Find where the given text appears and provide that cell's center as (X, Y) coordinate. 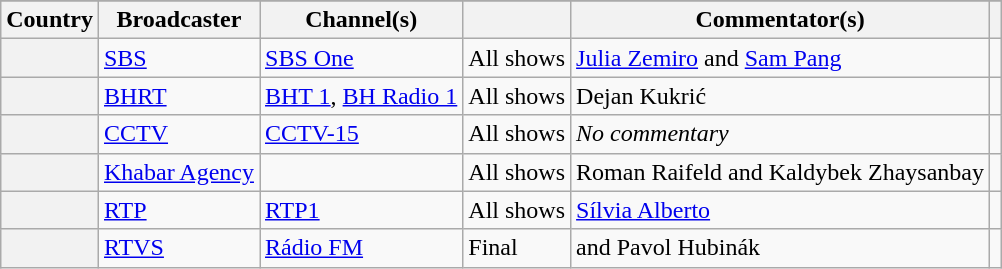
Khabar Agency (178, 172)
and Pavol Hubinák (780, 248)
Country (50, 20)
SBS (178, 58)
No commentary (780, 134)
Julia Zemiro and Sam Pang (780, 58)
CCTV-15 (362, 134)
Rádio FM (362, 248)
RTP (178, 210)
RTVS (178, 248)
Roman Raifeld and Kaldybek Zhaysanbay (780, 172)
Dejan Kukrić (780, 96)
Commentator(s) (780, 20)
BHRT (178, 96)
Sílvia Alberto (780, 210)
BHT 1, BH Radio 1 (362, 96)
Broadcaster (178, 20)
SBS One (362, 58)
CCTV (178, 134)
Channel(s) (362, 20)
Final (517, 248)
RTP1 (362, 210)
